Locate the cell with the specified text and output its (X, Y) center coordinate. 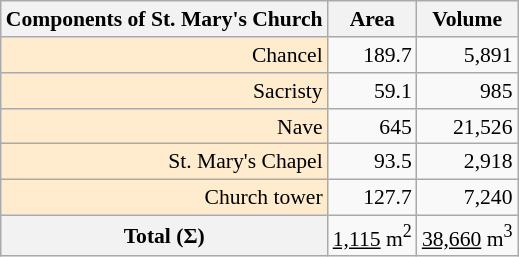
Nave (164, 126)
93.5 (372, 162)
St. Mary's Chapel (164, 162)
5,891 (468, 55)
Chancel (164, 55)
645 (372, 126)
7,240 (468, 197)
Volume (468, 19)
127.7 (372, 197)
Total (Σ) (164, 236)
Sacristy (164, 91)
Components of St. Mary's Church (164, 19)
Church tower (164, 197)
1,115 m2 (372, 236)
2,918 (468, 162)
59.1 (372, 91)
189.7 (372, 55)
985 (468, 91)
21,526 (468, 126)
38,660 m3 (468, 236)
Area (372, 19)
